Return the (X, Y) coordinate for the center point of the cell that contains the specified text.  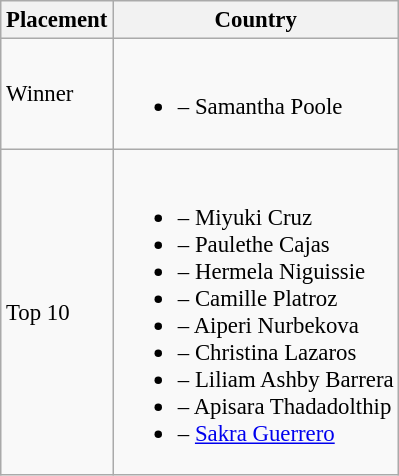
Winner (57, 94)
Country (256, 20)
– Samantha Poole (256, 94)
Top 10 (57, 312)
Placement (57, 20)
